Find where the given text appears and provide that cell's center as (X, Y) coordinate. 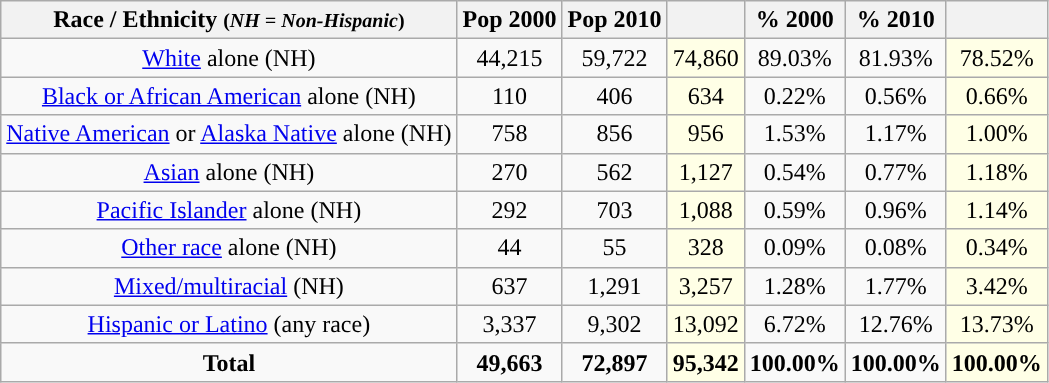
1.53% (794, 134)
0.66% (996, 96)
% 2000 (794, 20)
0.59% (794, 210)
637 (510, 286)
49,663 (510, 362)
Race / Ethnicity (NH = Non-Hispanic) (229, 20)
% 2010 (896, 20)
1.77% (896, 286)
270 (510, 172)
Native American or Alaska Native alone (NH) (229, 134)
0.56% (896, 96)
74,860 (706, 58)
0.09% (794, 248)
634 (706, 96)
Pop 2000 (510, 20)
72,897 (614, 362)
59,722 (614, 58)
1,088 (706, 210)
13,092 (706, 324)
1.28% (794, 286)
Pacific Islander alone (NH) (229, 210)
856 (614, 134)
3.42% (996, 286)
55 (614, 248)
1.17% (896, 134)
89.03% (794, 58)
1.00% (996, 134)
Other race alone (NH) (229, 248)
9,302 (614, 324)
3,337 (510, 324)
6.72% (794, 324)
0.54% (794, 172)
292 (510, 210)
13.73% (996, 324)
Asian alone (NH) (229, 172)
703 (614, 210)
3,257 (706, 286)
0.22% (794, 96)
758 (510, 134)
81.93% (896, 58)
44,215 (510, 58)
0.77% (896, 172)
Pop 2010 (614, 20)
1,127 (706, 172)
Hispanic or Latino (any race) (229, 324)
Mixed/multiracial (NH) (229, 286)
1.18% (996, 172)
328 (706, 248)
12.76% (896, 324)
White alone (NH) (229, 58)
562 (614, 172)
956 (706, 134)
95,342 (706, 362)
0.34% (996, 248)
0.08% (896, 248)
1.14% (996, 210)
Total (229, 362)
406 (614, 96)
44 (510, 248)
Black or African American alone (NH) (229, 96)
78.52% (996, 58)
1,291 (614, 286)
110 (510, 96)
0.96% (896, 210)
